Return the [X, Y] coordinate for the center point of the cell that contains the specified text.  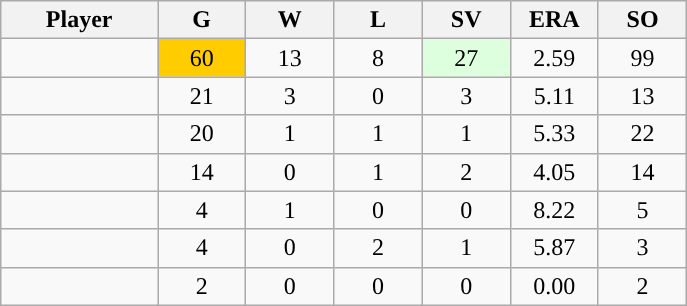
60 [202, 58]
Player [80, 20]
ERA [554, 20]
22 [642, 134]
20 [202, 134]
5.87 [554, 248]
SV [466, 20]
27 [466, 58]
W [290, 20]
4.05 [554, 172]
8.22 [554, 210]
5.11 [554, 96]
SO [642, 20]
99 [642, 58]
0.00 [554, 286]
2.59 [554, 58]
21 [202, 96]
G [202, 20]
8 [378, 58]
L [378, 20]
5.33 [554, 134]
5 [642, 210]
